Find where the given text appears and provide that cell's center as (X, Y) coordinate. 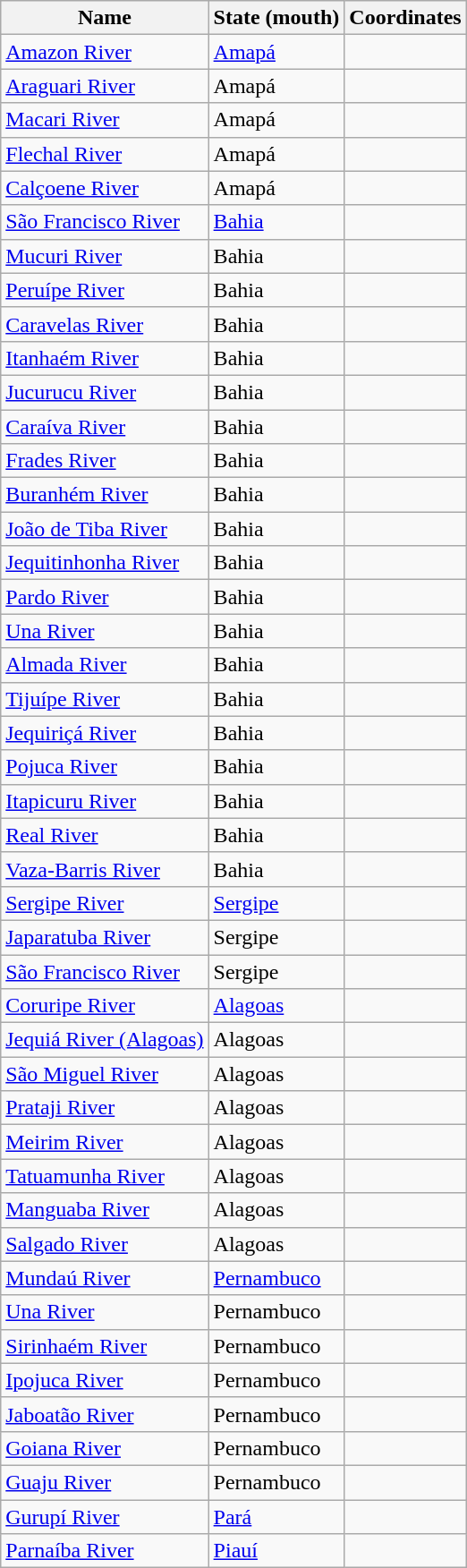
Peruípe River (105, 290)
Jequiriçá River (105, 733)
Itapicuru River (105, 801)
Vaza-Barris River (105, 869)
Pardo River (105, 597)
Meirim River (105, 1142)
Itanhaém River (105, 358)
Prataji River (105, 1108)
Pará (276, 1517)
Ipojuca River (105, 1380)
Macari River (105, 120)
Almada River (105, 665)
Real River (105, 835)
Buranhém River (105, 495)
Frades River (105, 461)
Mundaú River (105, 1278)
State (mouth) (276, 18)
Gurupí River (105, 1517)
Jucurucu River (105, 392)
Sergipe River (105, 903)
Name (105, 18)
São Miguel River (105, 1074)
Coordinates (405, 18)
Mucuri River (105, 256)
Jequitinhonha River (105, 563)
Caraíva River (105, 427)
Caravelas River (105, 324)
Jequiá River (Alagoas) (105, 1040)
João de Tiba River (105, 529)
Tijuípe River (105, 699)
Japaratuba River (105, 937)
Parnaíba River (105, 1551)
Goiana River (105, 1448)
Amazon River (105, 52)
Sirinhaém River (105, 1346)
Manguaba River (105, 1210)
Calçoene River (105, 188)
Araguari River (105, 86)
Pojuca River (105, 767)
Salgado River (105, 1244)
Jaboatão River (105, 1414)
Guaju River (105, 1482)
Coruripe River (105, 1006)
Tatuamunha River (105, 1176)
Flechal River (105, 154)
Piauí (276, 1551)
